Pinpoint the cell where the given text exists, returning its (x, y) midpoint coordinate. 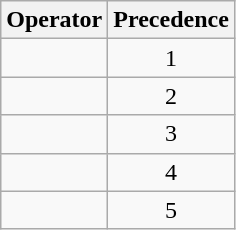
2 (172, 96)
4 (172, 172)
1 (172, 58)
3 (172, 134)
5 (172, 210)
Operator (54, 20)
Precedence (172, 20)
